Extract the [x, y] coordinate from the center of the cell holding the provided text.  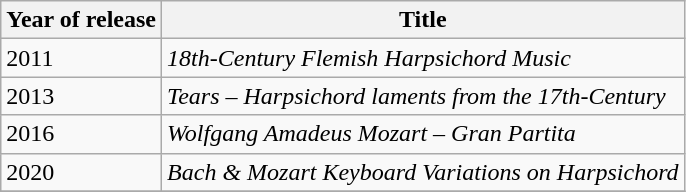
Title [424, 20]
2011 [82, 58]
2020 [82, 172]
Tears – Harpsichord laments from the 17th-Century [424, 96]
Year of release [82, 20]
2016 [82, 134]
2013 [82, 96]
18th-Century Flemish Harpsichord Music [424, 58]
Bach & Mozart Keyboard Variations on Harpsichord [424, 172]
Wolfgang Amadeus Mozart – Gran Partita [424, 134]
